Scan for the cell matching the given text and deliver its [x, y] coordinate at center. 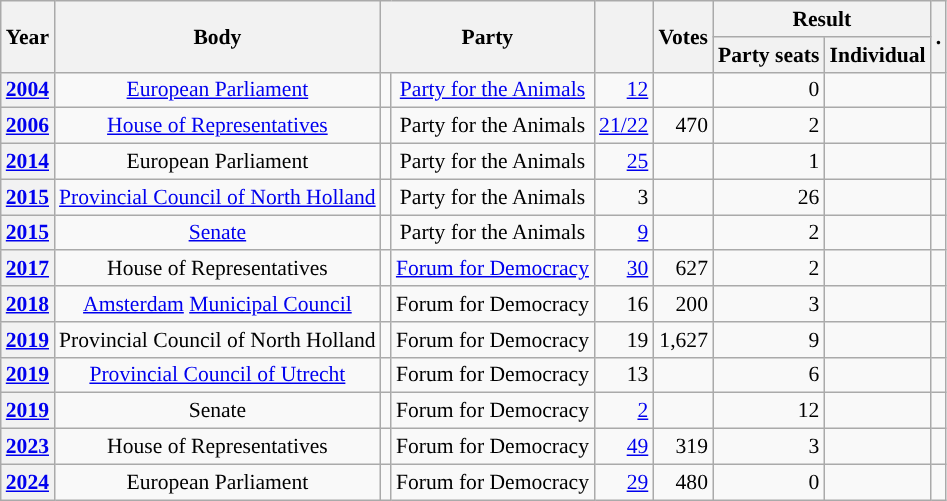
26 [768, 197]
29 [624, 482]
49 [624, 447]
Party seats [768, 55]
Result [822, 19]
2017 [28, 269]
2004 [28, 90]
Provincial Council of Utrecht [218, 375]
319 [683, 447]
. [939, 36]
1 [768, 162]
470 [683, 126]
2006 [28, 126]
19 [624, 340]
200 [683, 304]
6 [768, 375]
480 [683, 482]
2024 [28, 482]
25 [624, 162]
Votes [683, 36]
Body [218, 36]
30 [624, 269]
21/22 [624, 126]
Individual [877, 55]
13 [624, 375]
16 [624, 304]
627 [683, 269]
Party [488, 36]
2023 [28, 447]
Amsterdam Municipal Council [218, 304]
Year [28, 36]
2018 [28, 304]
1,627 [683, 340]
2014 [28, 162]
